Capture the cell that displays the provided text and extract its [x, y] central coordinate. 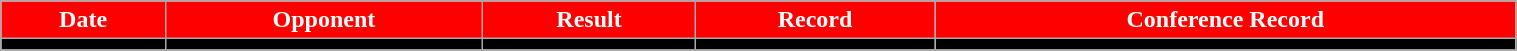
Opponent [324, 20]
Date [84, 20]
Record [816, 20]
Result [590, 20]
Conference Record [1226, 20]
